Search for the cell housing the specified text and yield its [X, Y] center coordinate. 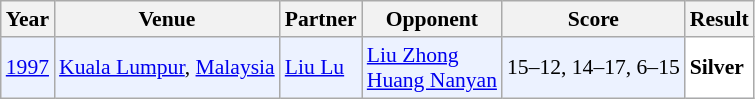
Liu Zhong Huang Nanyan [432, 68]
Score [594, 19]
Opponent [432, 19]
Partner [321, 19]
Result [720, 19]
Silver [720, 68]
15–12, 14–17, 6–15 [594, 68]
Year [28, 19]
Venue [167, 19]
Kuala Lumpur, Malaysia [167, 68]
Liu Lu [321, 68]
1997 [28, 68]
